Find where the given text appears and provide that cell's center as (x, y) coordinate. 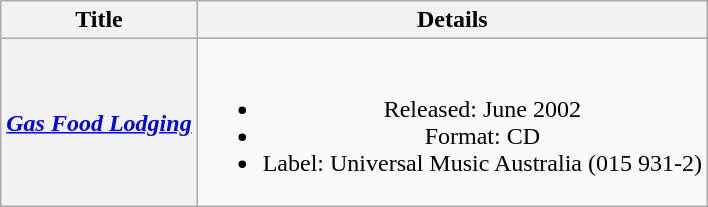
Gas Food Lodging (99, 122)
Released: June 2002Format: CDLabel: Universal Music Australia (015 931-2) (452, 122)
Details (452, 20)
Title (99, 20)
